Pinpoint the cell where the given text exists, returning its (X, Y) midpoint coordinate. 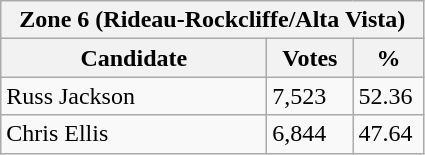
6,844 (310, 134)
7,523 (310, 96)
Chris Ellis (134, 134)
52.36 (388, 96)
Votes (310, 58)
Zone 6 (Rideau-Rockcliffe/Alta Vista) (212, 20)
47.64 (388, 134)
% (388, 58)
Candidate (134, 58)
Russ Jackson (134, 96)
